Capture the cell that displays the provided text and extract its (X, Y) central coordinate. 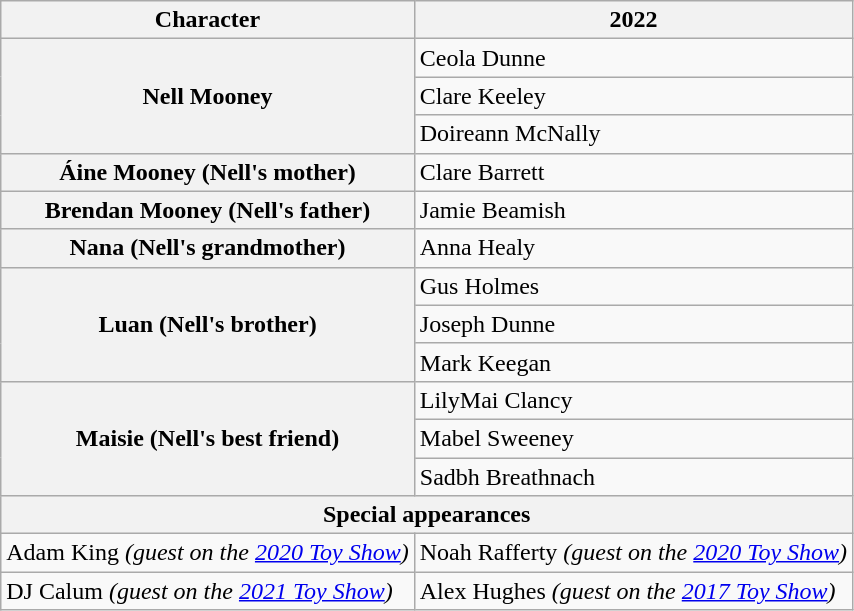
Nell Mooney (208, 96)
LilyMai Clancy (633, 400)
Áine Mooney (Nell's mother) (208, 172)
Clare Barrett (633, 172)
DJ Calum (guest on the 2021 Toy Show) (208, 591)
Alex Hughes (guest on the 2017 Toy Show) (633, 591)
Maisie (Nell's best friend) (208, 438)
Mabel Sweeney (633, 438)
Special appearances (427, 515)
2022 (633, 20)
Noah Rafferty (guest on the 2020 Toy Show) (633, 553)
Gus Holmes (633, 286)
Clare Keeley (633, 96)
Anna Healy (633, 248)
Jamie Beamish (633, 210)
Ceola Dunne (633, 58)
Brendan Mooney (Nell's father) (208, 210)
Nana (Nell's grandmother) (208, 248)
Joseph Dunne (633, 324)
Sadbh Breathnach (633, 477)
Character (208, 20)
Adam King (guest on the 2020 Toy Show) (208, 553)
Mark Keegan (633, 362)
Doireann McNally (633, 134)
Luan (Nell's brother) (208, 324)
